Search for the cell housing the specified text and yield its [X, Y] center coordinate. 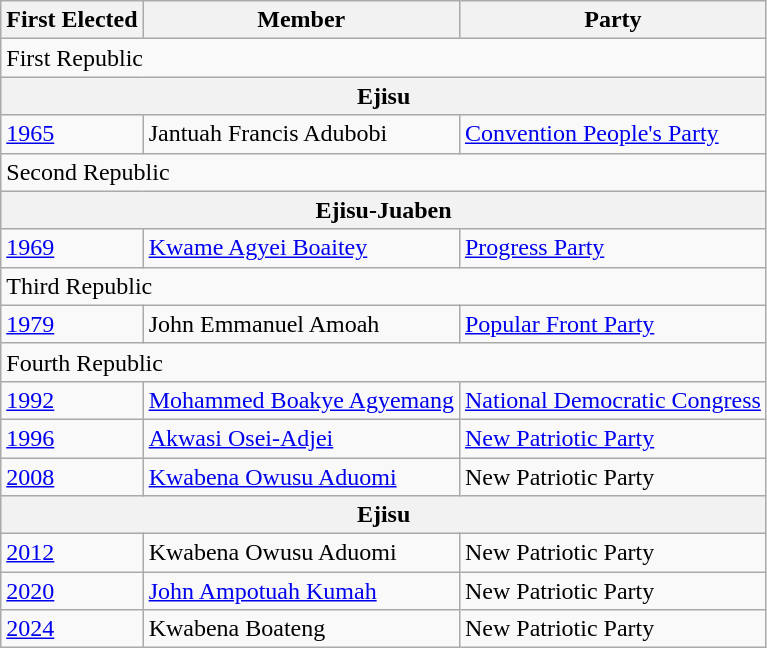
1965 [72, 134]
2020 [72, 591]
1996 [72, 438]
Mohammed Boakye Agyemang [301, 400]
Convention People's Party [612, 134]
Akwasi Osei-Adjei [301, 438]
Second Republic [384, 172]
1969 [72, 248]
Third Republic [384, 286]
1992 [72, 400]
1979 [72, 324]
Jantuah Francis Adubobi [301, 134]
John Emmanuel Amoah [301, 324]
First Elected [72, 20]
Member [301, 20]
2024 [72, 629]
John Ampotuah Kumah [301, 591]
Fourth Republic [384, 362]
Party [612, 20]
Ejisu-Juaben [384, 210]
Popular Front Party [612, 324]
2008 [72, 477]
Progress Party [612, 248]
2012 [72, 553]
Kwame Agyei Boaitey [301, 248]
National Democratic Congress [612, 400]
First Republic [384, 58]
Kwabena Boateng [301, 629]
